Find where the given text appears and provide that cell's center as [X, Y] coordinate. 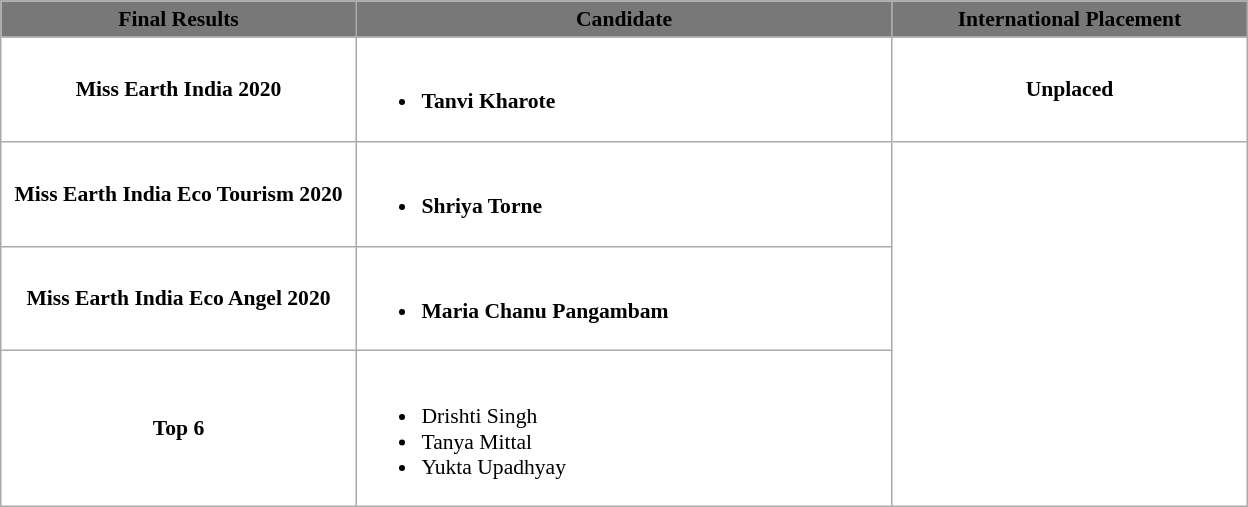
International Placement [1070, 19]
Unplaced [1070, 90]
Final Results [179, 19]
Candidate [624, 19]
Miss Earth India Eco Angel 2020 [179, 298]
Shriya Torne [624, 194]
Miss Earth India 2020 [179, 90]
Drishti SinghTanya MittalYukta Upadhyay [624, 429]
Maria Chanu Pangambam [624, 298]
Miss Earth India Eco Tourism 2020 [179, 194]
Top 6 [179, 429]
Tanvi Kharote [624, 90]
